Return (X, Y) of the center of cell containing provided text 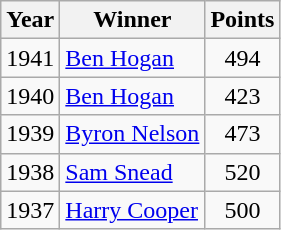
423 (242, 96)
1938 (30, 172)
Harry Cooper (132, 210)
500 (242, 210)
520 (242, 172)
Byron Nelson (132, 134)
Winner (132, 20)
1941 (30, 58)
Year (30, 20)
494 (242, 58)
1940 (30, 96)
1939 (30, 134)
Sam Snead (132, 172)
473 (242, 134)
1937 (30, 210)
Points (242, 20)
